Provide the [x, y] coordinate of the cell's center where the given text is located.  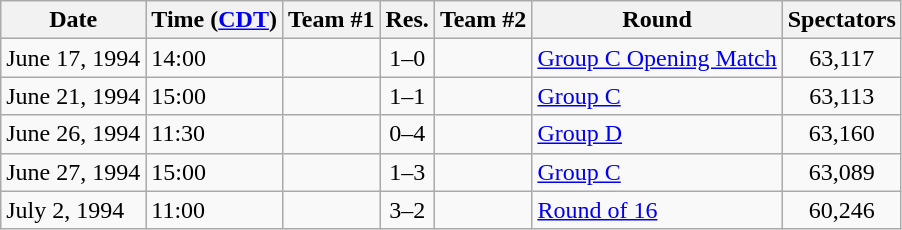
0–4 [407, 134]
Round of 16 [657, 210]
Team #1 [331, 20]
63,089 [842, 172]
1–3 [407, 172]
July 2, 1994 [74, 210]
June 26, 1994 [74, 134]
Group C Opening Match [657, 58]
Round [657, 20]
Time (CDT) [214, 20]
Team #2 [483, 20]
Date [74, 20]
11:30 [214, 134]
63,160 [842, 134]
11:00 [214, 210]
1–0 [407, 58]
Res. [407, 20]
June 17, 1994 [74, 58]
3–2 [407, 210]
1–1 [407, 96]
June 27, 1994 [74, 172]
Spectators [842, 20]
Group D [657, 134]
63,117 [842, 58]
63,113 [842, 96]
June 21, 1994 [74, 96]
14:00 [214, 58]
60,246 [842, 210]
